Find where the given text appears and provide that cell's center as (X, Y) coordinate. 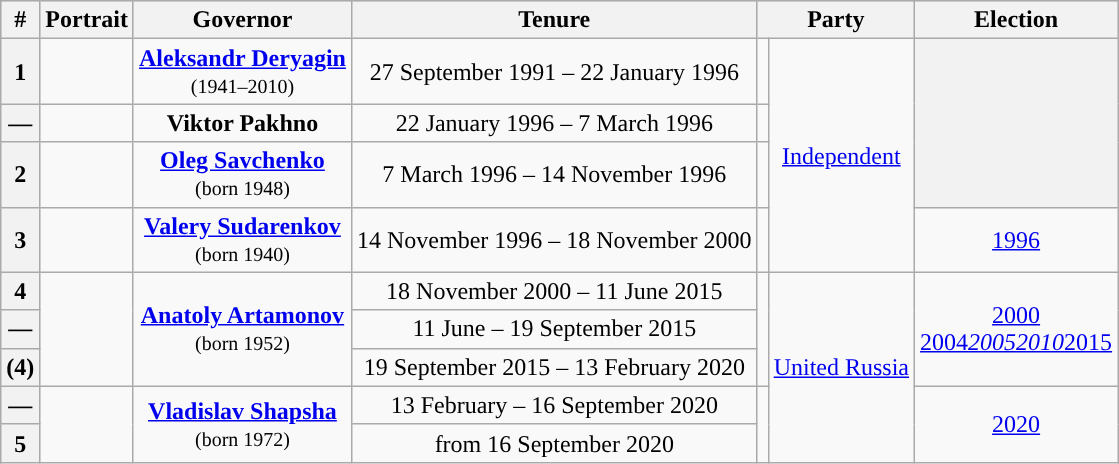
18 November 2000 – 11 June 2015 (554, 291)
Governor (242, 20)
Portrait (87, 20)
Aleksandr Deryagin(1941–2010) (242, 72)
27 September 1991 – 22 January 1996 (554, 72)
1 (20, 72)
Oleg Savchenko(born 1948) (242, 174)
3 (20, 240)
5 (20, 443)
20002004200520102015 (1016, 329)
19 September 2015 – 13 February 2020 (554, 367)
13 February – 16 September 2020 (554, 405)
4 (20, 291)
United Russia (841, 367)
# (20, 20)
22 January 1996 – 7 March 1996 (554, 123)
7 March 1996 – 14 November 1996 (554, 174)
Party (836, 20)
Viktor Pakhno (242, 123)
11 June – 19 September 2015 (554, 329)
1996 (1016, 240)
from 16 September 2020 (554, 443)
Anatoly Artamonov(born 1952) (242, 329)
Independent (841, 156)
Valery Sudarenkov(born 1940) (242, 240)
2020 (1016, 424)
Tenure (554, 20)
14 November 1996 – 18 November 2000 (554, 240)
(4) (20, 367)
Vladislav Shapsha(born 1972) (242, 424)
Election (1016, 20)
2 (20, 174)
